Return (X, Y) of the center of cell containing provided text 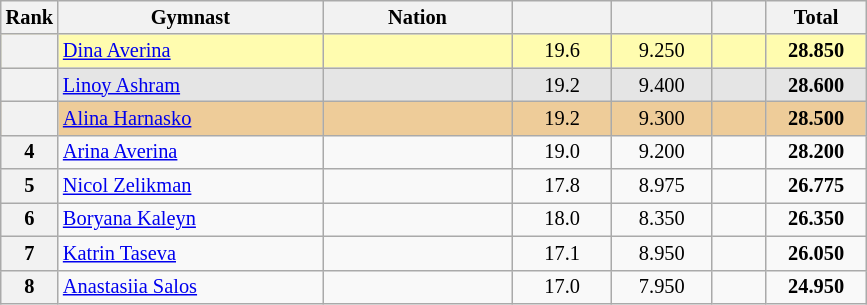
9.300 (662, 118)
17.8 (562, 186)
9.400 (662, 85)
19.6 (562, 51)
18.0 (562, 219)
Dina Averina (190, 51)
Arina Averina (190, 152)
26.775 (816, 186)
9.250 (662, 51)
26.350 (816, 219)
Total (816, 17)
Rank (30, 17)
Alina Harnasko (190, 118)
28.850 (816, 51)
Gymnast (190, 17)
17.1 (562, 253)
26.050 (816, 253)
4 (30, 152)
24.950 (816, 287)
28.600 (816, 85)
6 (30, 219)
Linoy Ashram (190, 85)
28.200 (816, 152)
19.0 (562, 152)
Katrin Taseva (190, 253)
8.950 (662, 253)
9.200 (662, 152)
5 (30, 186)
Nation (418, 17)
8 (30, 287)
7 (30, 253)
Boryana Kaleyn (190, 219)
7.950 (662, 287)
8.350 (662, 219)
8.975 (662, 186)
Nicol Zelikman (190, 186)
17.0 (562, 287)
28.500 (816, 118)
Anastasiia Salos (190, 287)
